For the text-containing cell, return its midpoint in [x, y] coordinate format. 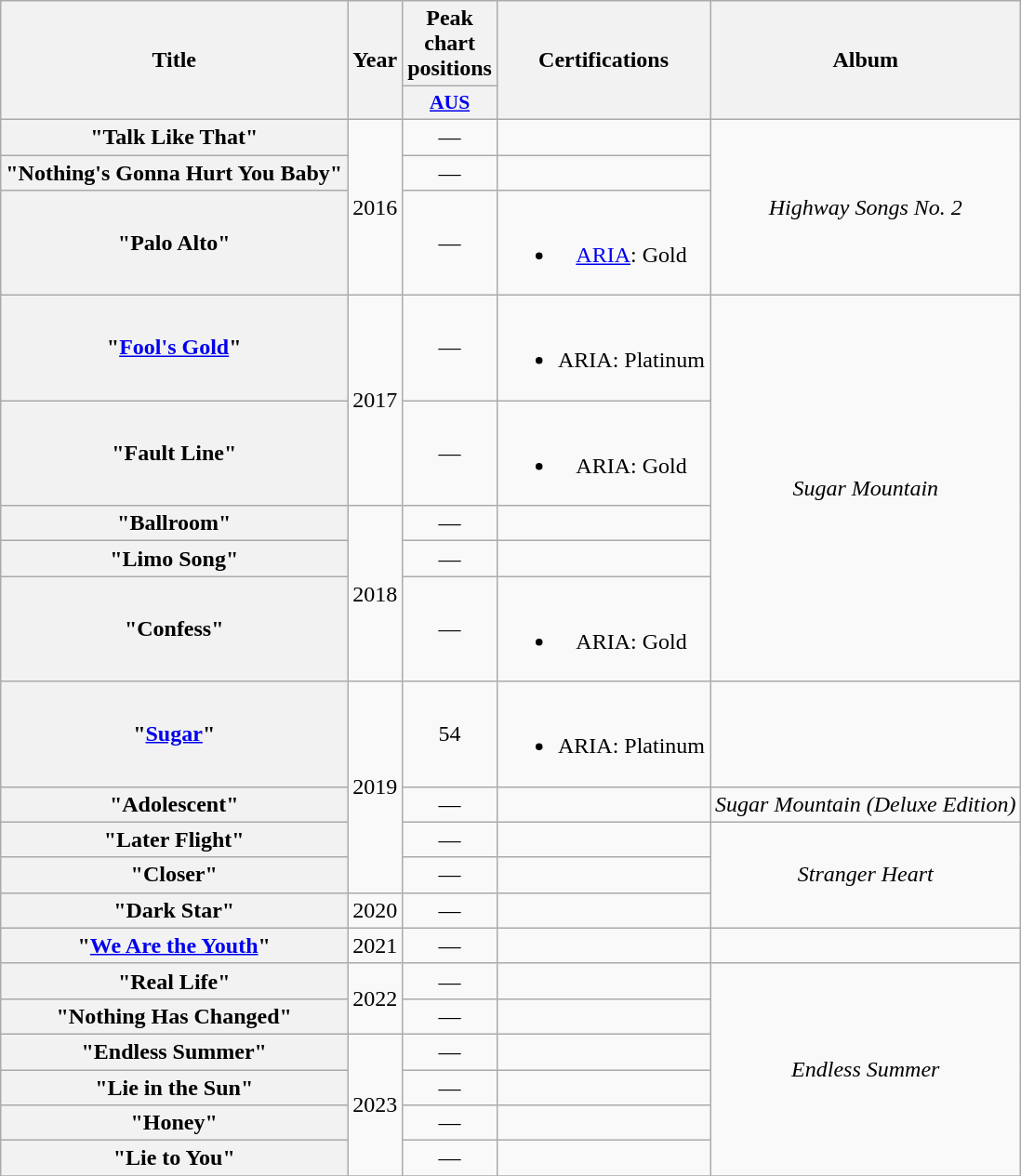
"Fool's Gold" [175, 348]
"We Are the Youth" [175, 945]
"Confess" [175, 628]
"Talk Like That" [175, 137]
2016 [376, 206]
2020 [376, 910]
"Endless Summer" [175, 1051]
54 [450, 734]
2023 [376, 1104]
Peak chart positions [450, 44]
"Ballroom" [175, 523]
"Sugar" [175, 734]
"Dark Star" [175, 910]
Stranger Heart [866, 875]
"Lie to You" [175, 1158]
2021 [376, 945]
"Fault Line" [175, 454]
"Nothing Has Changed" [175, 1016]
Endless Summer [866, 1069]
"Limo Song" [175, 559]
Sugar Mountain [866, 489]
Year [376, 60]
"Closer" [175, 875]
"Lie in the Sun" [175, 1087]
2018 [376, 593]
Certifications [603, 60]
AUS [450, 103]
2019 [376, 786]
"Real Life" [175, 981]
2022 [376, 998]
Title [175, 60]
Sugar Mountain (Deluxe Edition) [866, 804]
2017 [376, 401]
"Adolescent" [175, 804]
Album [866, 60]
"Later Flight" [175, 839]
"Nothing's Gonna Hurt You Baby" [175, 172]
"Honey" [175, 1123]
Highway Songs No. 2 [866, 206]
"Palo Alto" [175, 244]
